Extract the [x, y] coordinate from the center of the cell holding the provided text.  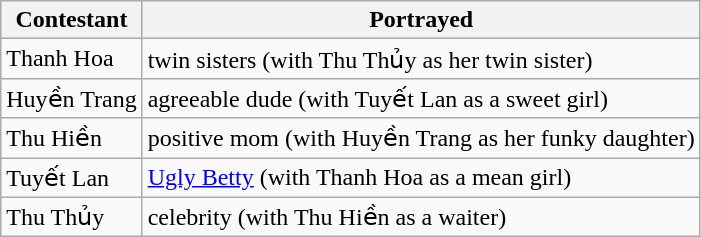
Contestant [72, 20]
celebrity (with Thu Hiền as a waiter) [421, 217]
Portrayed [421, 20]
Thanh Hoa [72, 59]
Thu Thủy [72, 217]
agreeable dude (with Tuyết Lan as a sweet girl) [421, 98]
Tuyết Lan [72, 178]
Ugly Betty (with Thanh Hoa as a mean girl) [421, 178]
Huyền Trang [72, 98]
Thu Hiền [72, 138]
positive mom (with Huyền Trang as her funky daughter) [421, 138]
twin sisters (with Thu Thủy as her twin sister) [421, 59]
